Identify which cell holds the provided text, then report its (x, y) central coordinate. 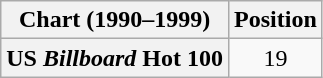
US Billboard Hot 100 (115, 58)
19 (276, 58)
Position (276, 20)
Chart (1990–1999) (115, 20)
